Locate the cell with the specified text and output its (X, Y) center coordinate. 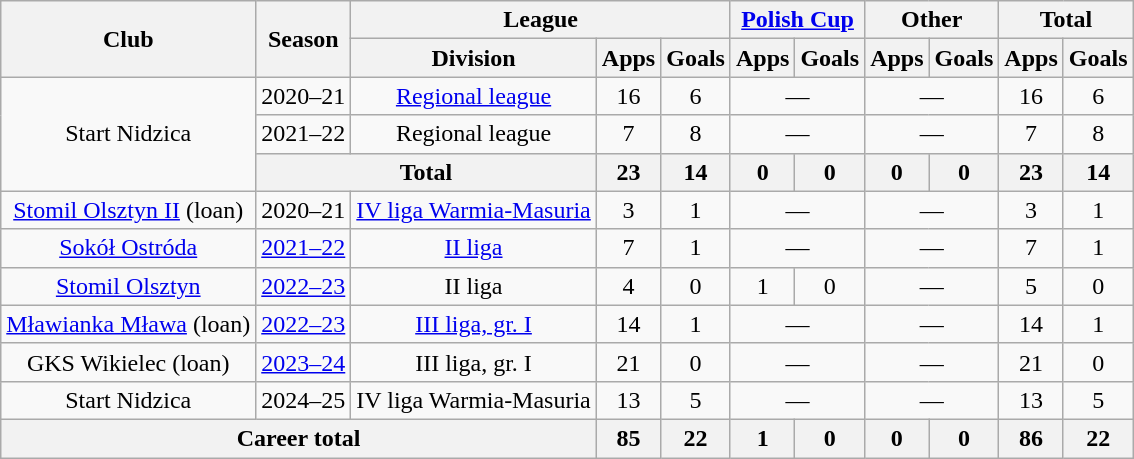
Other (932, 20)
League (541, 20)
Club (128, 39)
Division (474, 58)
2023–24 (304, 362)
86 (1031, 438)
Season (304, 39)
Sokół Ostróda (128, 248)
Stomil Olsztyn II (loan) (128, 210)
85 (628, 438)
Career total (299, 438)
Mławianka Mława (loan) (128, 324)
4 (628, 286)
Stomil Olsztyn (128, 286)
Polish Cup (797, 20)
GKS Wikielec (loan) (128, 362)
2024–25 (304, 400)
